Search for the cell housing the specified text and yield its (X, Y) center coordinate. 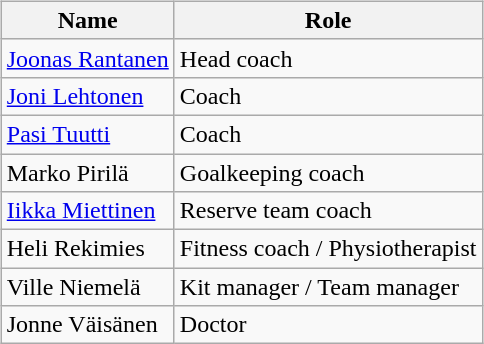
Ville Niemelä (88, 287)
Goalkeeping coach (328, 173)
Joonas Rantanen (88, 58)
Fitness coach / Physiotherapist (328, 249)
Marko Pirilä (88, 173)
Joni Lehtonen (88, 96)
Heli Rekimies (88, 249)
Reserve team coach (328, 211)
Pasi Tuutti (88, 134)
Head coach (328, 58)
Jonne Väisänen (88, 325)
Name (88, 20)
Doctor (328, 325)
Iikka Miettinen (88, 211)
Kit manager / Team manager (328, 287)
Role (328, 20)
